Provide the [x, y] coordinate of the cell's center where the given text is located.  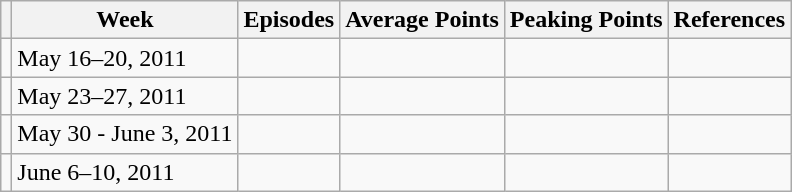
June 6–10, 2011 [125, 172]
Average Points [422, 20]
Week [125, 20]
Peaking Points [586, 20]
Episodes [289, 20]
References [730, 20]
May 23–27, 2011 [125, 96]
May 16–20, 2011 [125, 58]
May 30 - June 3, 2011 [125, 134]
